From the cell containing the given text, extract its center point as (X, Y) coordinate. 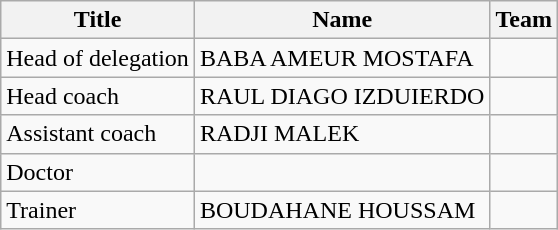
RADJI MALEK (342, 134)
Trainer (98, 210)
BOUDAHANE HOUSSAM (342, 210)
Doctor (98, 172)
BABA AMEUR MOSTAFA (342, 58)
Assistant coach (98, 134)
Head coach (98, 96)
Team (524, 20)
Head of delegation (98, 58)
RAUL DIAGO IZDUIERDO (342, 96)
Title (98, 20)
Name (342, 20)
